Detect which cell encompasses the target text, then output its [x, y] center coordinate. 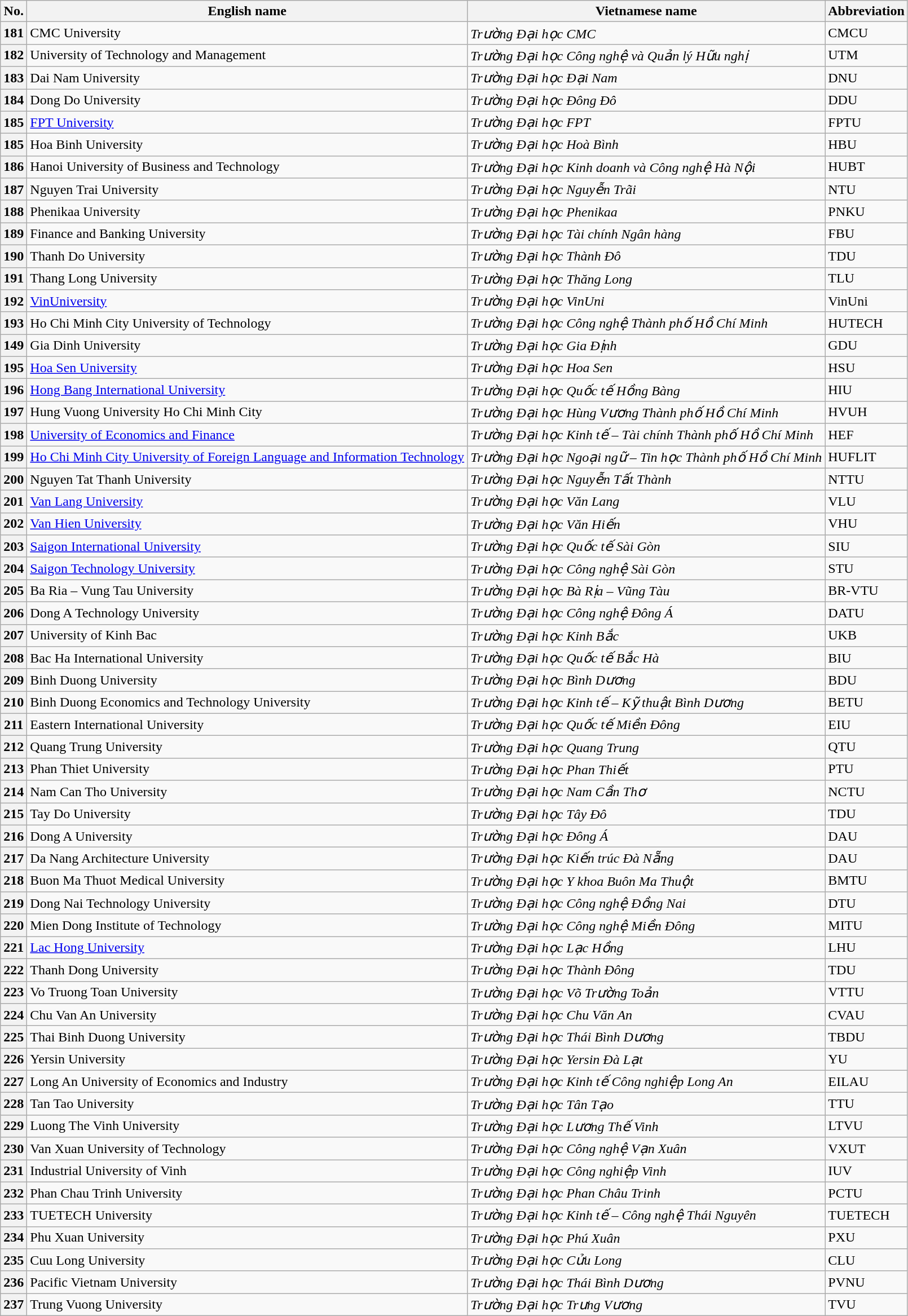
Trường Đại học Lạc Hồng [646, 948]
PXU [866, 1238]
198 [14, 435]
201 [14, 502]
Trường Đại học Ngoại ngữ – Tin học Thành phố Hồ Chí Minh [646, 457]
QTU [866, 747]
195 [14, 368]
TUETECH [866, 1216]
No. [14, 11]
HUFLIT [866, 457]
Trường Đại học CMC [646, 33]
Trường Đại học Nam Cần Thơ [646, 792]
Lac Hong University [247, 948]
Thang Long University [247, 279]
Dai Nam University [247, 78]
Trường Đại học Quang Trung [646, 747]
Nguyen Tat Thanh University [247, 479]
DTU [866, 903]
197 [14, 412]
NTU [866, 189]
Trường Đại học Công nghệ Miền Đông [646, 925]
204 [14, 568]
Bac Ha International University [247, 658]
HEF [866, 435]
TVU [866, 1305]
207 [14, 635]
Trường Đại học Thành Đông [646, 970]
Trường Đại học Phú Xuân [646, 1238]
NTTU [866, 479]
191 [14, 279]
Da Nang Architecture University [247, 859]
223 [14, 992]
BDU [866, 680]
Saigon Technology University [247, 568]
217 [14, 859]
Trường Đại học Lương Thế Vinh [646, 1126]
Phenikaa University [247, 211]
196 [14, 390]
Trường Đại học Quốc tế Hồng Bàng [646, 390]
UTM [866, 55]
186 [14, 167]
183 [14, 78]
CVAU [866, 1015]
Trường Đại học Yersin Đà Lạt [646, 1059]
SIU [866, 546]
224 [14, 1015]
Trường Đại học Công nghiệp Vinh [646, 1171]
University of Technology and Management [247, 55]
Long An University of Economics and Industry [247, 1081]
232 [14, 1193]
231 [14, 1171]
LHU [866, 948]
Abbreviation [866, 11]
213 [14, 769]
YU [866, 1059]
Trường Đại học Bà Rịa – Vũng Tàu [646, 591]
Trường Đại học Công nghệ Vạn Xuân [646, 1149]
Cuu Long University [247, 1260]
MITU [866, 925]
Phan Chau Trinh University [247, 1193]
TTU [866, 1104]
Trường Đại học Nguyễn Tất Thành [646, 479]
Quang Trung University [247, 747]
Phan Thiet University [247, 769]
VXUT [866, 1149]
Trường Đại học Hùng Vương Thành phố Hồ Chí Minh [646, 412]
VLU [866, 502]
Trường Đại học Quốc tế Miền Đông [646, 725]
Trường Đại học Đông Đô [646, 100]
Thanh Dong University [247, 970]
Trường Đại học FPT [646, 122]
Trường Đại học VinUni [646, 301]
BR-VTU [866, 591]
PVNU [866, 1282]
212 [14, 747]
208 [14, 658]
237 [14, 1305]
Trường Đại học Đông Á [646, 836]
GDU [866, 346]
225 [14, 1037]
Trường Đại học Quốc tế Bắc Hà [646, 658]
181 [14, 33]
229 [14, 1126]
DDU [866, 100]
DATU [866, 613]
Trường Đại học Nguyễn Trãi [646, 189]
206 [14, 613]
Trường Đại học Công nghệ Thành phố Hồ Chí Minh [646, 323]
210 [14, 703]
Trường Đại học Võ Trường Toản [646, 992]
Dong Do University [247, 100]
Gia Dinh University [247, 346]
Trường Đại học Phan Thiết [646, 769]
IUV [866, 1171]
Trường Đại học Trưng Vương [646, 1305]
219 [14, 903]
187 [14, 189]
200 [14, 479]
Trường Đại học Kinh tế – Tài chính Thành phố Hồ Chí Minh [646, 435]
Trường Đại học Công nghệ Đông Á [646, 613]
218 [14, 881]
Trường Đại học Kinh tế Công nghiệp Long An [646, 1081]
Eastern International University [247, 725]
Thanh Do University [247, 256]
184 [14, 100]
Trường Đại học Tân Tạo [646, 1104]
UKB [866, 635]
Trường Đại học Tài chính Ngân hàng [646, 234]
192 [14, 301]
215 [14, 814]
Van Xuan University of Technology [247, 1149]
Hung Vuong University Ho Chi Minh City [247, 412]
Finance and Banking University [247, 234]
Dong Nai Technology University [247, 903]
HIU [866, 390]
HVUH [866, 412]
TUETECH University [247, 1216]
University of Economics and Finance [247, 435]
CLU [866, 1260]
Hong Bang International University [247, 390]
Hoa Binh University [247, 145]
Binh Duong University [247, 680]
Trường Đại học Chu Văn An [646, 1015]
220 [14, 925]
Trung Vuong University [247, 1305]
Trường Đại học Hoà Bình [646, 145]
Binh Duong Economics and Technology University [247, 703]
Phu Xuan University [247, 1238]
211 [14, 725]
VinUniversity [247, 301]
VHU [866, 524]
Saigon International University [247, 546]
Yersin University [247, 1059]
234 [14, 1238]
Tay Do University [247, 814]
Van Hien University [247, 524]
Trường Đại học Văn Hiến [646, 524]
Tan Tao University [247, 1104]
Dong A Technology University [247, 613]
BETU [866, 703]
Nguyen Trai University [247, 189]
DNU [866, 78]
230 [14, 1149]
235 [14, 1260]
205 [14, 591]
216 [14, 836]
TBDU [866, 1037]
149 [14, 346]
Trường Đại học Phan Châu Trinh [646, 1193]
FBU [866, 234]
BIU [866, 658]
HUTECH [866, 323]
Mien Dong Institute of Technology [247, 925]
EIU [866, 725]
Dong A University [247, 836]
202 [14, 524]
233 [14, 1216]
Nam Can Tho University [247, 792]
Hoa Sen University [247, 368]
226 [14, 1059]
199 [14, 457]
Thai Binh Duong University [247, 1037]
Trường Đại học Thành Đô [646, 256]
University of Kinh Bac [247, 635]
Trường Đại học Công nghệ và Quản lý Hữu nghị [646, 55]
222 [14, 970]
Chu Van An University [247, 1015]
Trường Đại học Y khoa Buôn Ma Thuột [646, 881]
209 [14, 680]
STU [866, 568]
188 [14, 211]
Trường Đại học Công nghệ Sài Gòn [646, 568]
Trường Đại học Quốc tế Sài Gòn [646, 546]
Ho Chi Minh City University of Foreign Language and Information Technology [247, 457]
EILAU [866, 1081]
Industrial University of Vinh [247, 1171]
Ba Ria – Vung Tau University [247, 591]
PTU [866, 769]
236 [14, 1282]
VTTU [866, 992]
Trường Đại học Văn Lang [646, 502]
Trường Đại học Bình Dương [646, 680]
182 [14, 55]
Vietnamese name [646, 11]
HBU [866, 145]
Ho Chi Minh City University of Technology [247, 323]
Trường Đại học Thăng Long [646, 279]
Trường Đại học Kinh tế – Kỹ thuật Bình Dương [646, 703]
Trường Đại học Kiến trúc Đà Nẵng [646, 859]
Buon Ma Thuot Medical University [247, 881]
Trường Đại học Công nghệ Đồng Nai [646, 903]
HSU [866, 368]
Luong The Vinh University [247, 1126]
TLU [866, 279]
Trường Đại học Kinh Bắc [646, 635]
Trường Đại học Phenikaa [646, 211]
BMTU [866, 881]
Hanoi University of Business and Technology [247, 167]
Pacific Vietnam University [247, 1282]
227 [14, 1081]
HUBT [866, 167]
FPT University [247, 122]
PCTU [866, 1193]
Trường Đại học Gia Định [646, 346]
Trường Đại học Tây Đô [646, 814]
228 [14, 1104]
CMCU [866, 33]
193 [14, 323]
190 [14, 256]
Trường Đại học Đại Nam [646, 78]
214 [14, 792]
221 [14, 948]
English name [247, 11]
189 [14, 234]
FPTU [866, 122]
Vo Truong Toan University [247, 992]
CMC University [247, 33]
Van Lang University [247, 502]
PNKU [866, 211]
Trường Đại học Hoa Sen [646, 368]
Trường Đại học Kinh doanh và Công nghệ Hà Nội [646, 167]
LTVU [866, 1126]
Trường Đại học Kinh tế – Công nghệ Thái Nguyên [646, 1216]
203 [14, 546]
NCTU [866, 792]
Trường Đại học Cửu Long [646, 1260]
VinUni [866, 301]
